Pinpoint the cell where the given text exists, returning its [X, Y] midpoint coordinate. 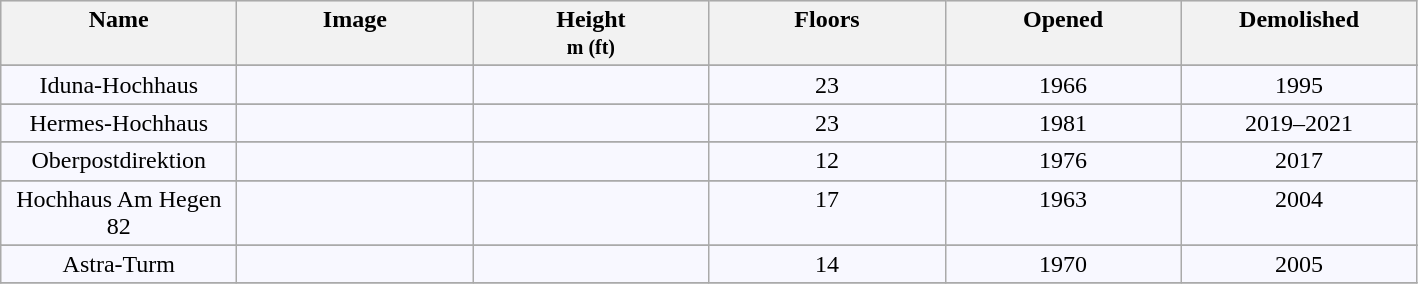
1981 [1063, 123]
Iduna-Hochhaus [119, 85]
17 [827, 212]
14 [827, 264]
2017 [1299, 161]
Oberpostdirektion [119, 161]
Name [119, 34]
Hochhaus Am Hegen 82 [119, 212]
2005 [1299, 264]
1976 [1063, 161]
2004 [1299, 212]
1963 [1063, 212]
Opened [1063, 34]
Heightm (ft) [591, 34]
Demolished [1299, 34]
Image [355, 34]
12 [827, 161]
2019–2021 [1299, 123]
1995 [1299, 85]
1970 [1063, 264]
Floors [827, 34]
Hermes-Hochhaus [119, 123]
1966 [1063, 85]
Astra-Turm [119, 264]
